Pinpoint the cell where the given text exists, returning its [x, y] midpoint coordinate. 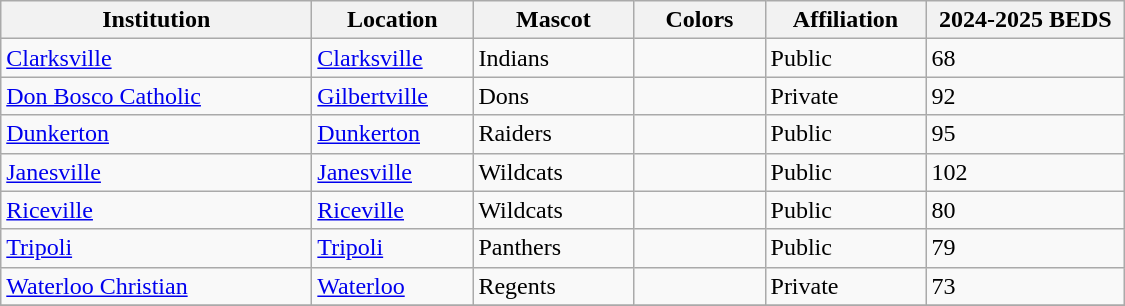
Don Bosco Catholic [156, 96]
Colors [700, 20]
95 [1026, 134]
80 [1026, 210]
79 [1026, 248]
73 [1026, 286]
102 [1026, 172]
Affiliation [846, 20]
Location [392, 20]
Institution [156, 20]
Raiders [554, 134]
Gilbertville [392, 96]
Waterloo [392, 286]
92 [1026, 96]
Indians [554, 58]
Mascot [554, 20]
Panthers [554, 248]
2024-2025 BEDS [1026, 20]
68 [1026, 58]
Regents [554, 286]
Dons [554, 96]
Waterloo Christian [156, 286]
